Return (X, Y) of the center of cell containing provided text 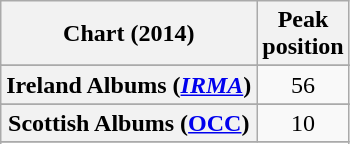
10 (303, 123)
Ireland Albums (IRMA) (129, 85)
Peakposition (303, 34)
Chart (2014) (129, 34)
56 (303, 85)
Scottish Albums (OCC) (129, 123)
